From the cell containing the given text, extract its center point as [X, Y] coordinate. 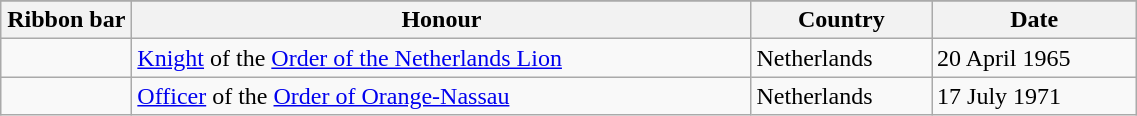
Knight of the Order of the Netherlands Lion [442, 58]
20 April 1965 [1034, 58]
Honour [442, 20]
Date [1034, 20]
Country [842, 20]
17 July 1971 [1034, 96]
Ribbon bar [66, 20]
Officer of the Order of Orange-Nassau [442, 96]
